Return [X, Y] of the center of cell containing provided text 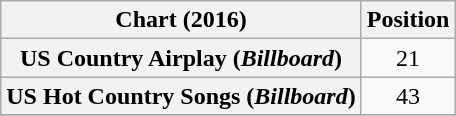
Position [408, 20]
21 [408, 58]
Chart (2016) [181, 20]
US Country Airplay (Billboard) [181, 58]
43 [408, 96]
US Hot Country Songs (Billboard) [181, 96]
